Search for the cell housing the specified text and yield its [x, y] center coordinate. 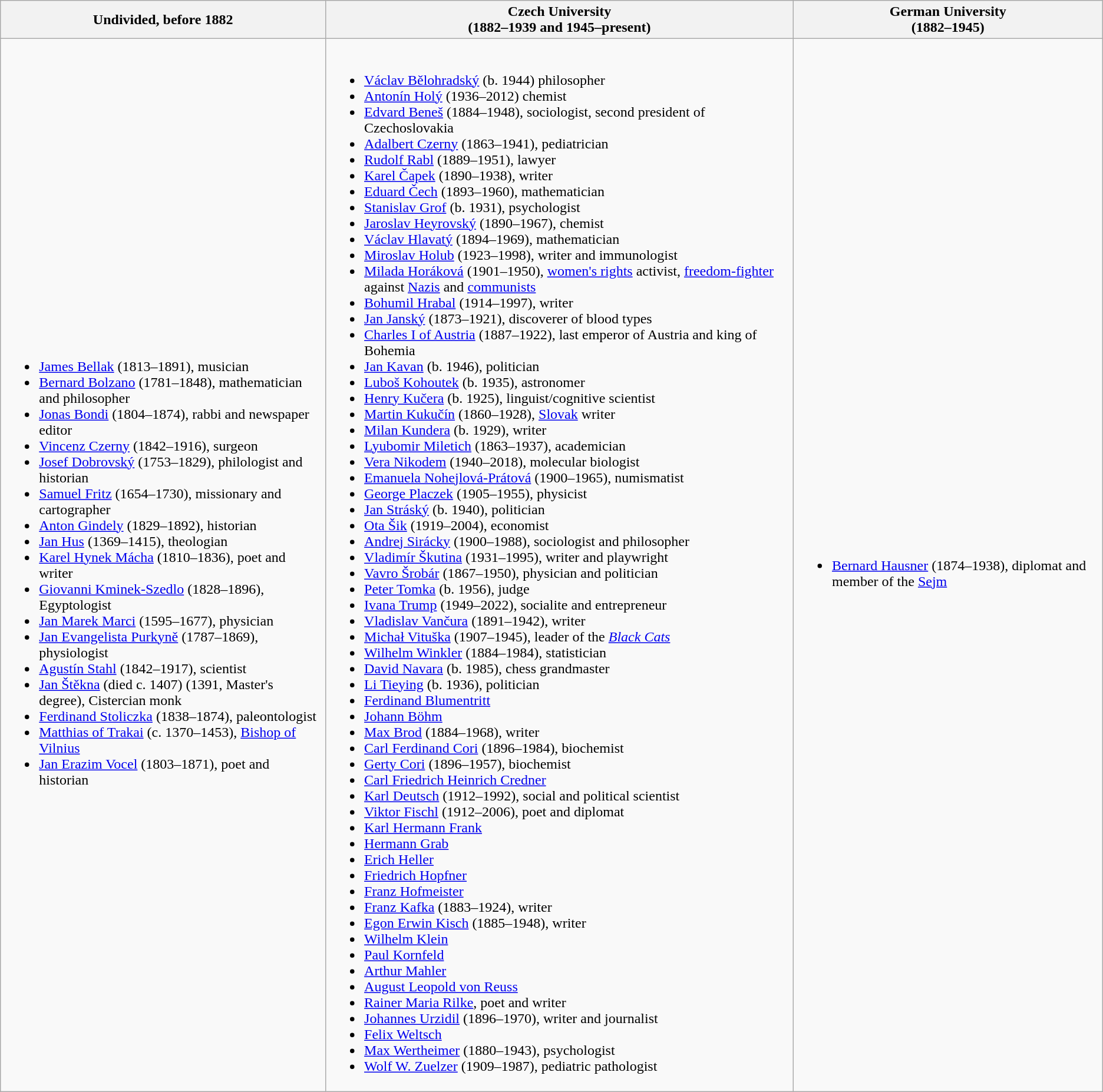
Bernard Hausner (1874–1938), diplomat and member of the Sejm [947, 565]
Undivided, before 1882 [163, 20]
Czech University (1882–1939 and 1945–present) [560, 20]
German University (1882–1945) [947, 20]
